Return (x, y) of the center of cell containing provided text 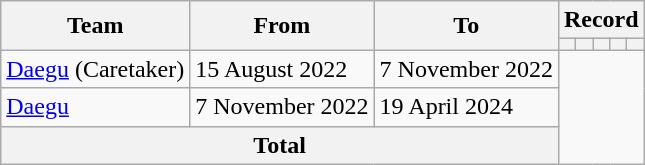
Total (280, 145)
19 April 2024 (466, 107)
Daegu (96, 107)
Daegu (Caretaker) (96, 69)
15 August 2022 (282, 69)
Team (96, 26)
Record (601, 20)
From (282, 26)
To (466, 26)
